Identify which cell holds the provided text, then report its (x, y) central coordinate. 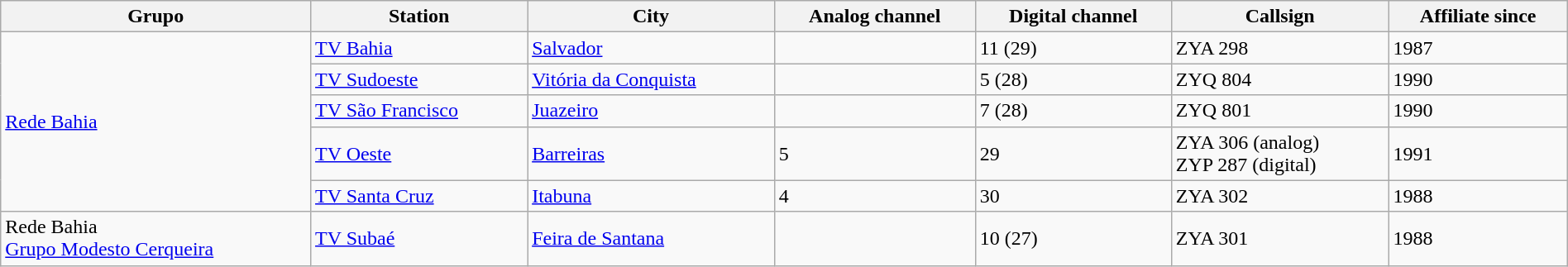
Feira de Santana (652, 238)
City (652, 17)
5 (875, 154)
Analog channel (875, 17)
TV Sudoeste (419, 79)
Barreiras (652, 154)
Callsign (1280, 17)
ZYA 302 (1280, 196)
TV Subaé (419, 238)
1987 (1478, 48)
Salvador (652, 48)
Rede Bahia (155, 122)
TV Oeste (419, 154)
ZYA 306 (analog)ZYP 287 (digital) (1280, 154)
7 (28) (1073, 111)
TV Bahia (419, 48)
ZYA 301 (1280, 238)
TV São Francisco (419, 111)
ZYQ 804 (1280, 79)
ZYQ 801 (1280, 111)
Digital channel (1073, 17)
10 (27) (1073, 238)
Station (419, 17)
Itabuna (652, 196)
4 (875, 196)
Rede Bahia Grupo Modesto Cerqueira (155, 238)
Vitória da Conquista (652, 79)
11 (29) (1073, 48)
29 (1073, 154)
5 (28) (1073, 79)
1991 (1478, 154)
30 (1073, 196)
ZYA 298 (1280, 48)
TV Santa Cruz (419, 196)
Juazeiro (652, 111)
Grupo (155, 17)
Affiliate since (1478, 17)
